Search for the cell housing the specified text and yield its [x, y] center coordinate. 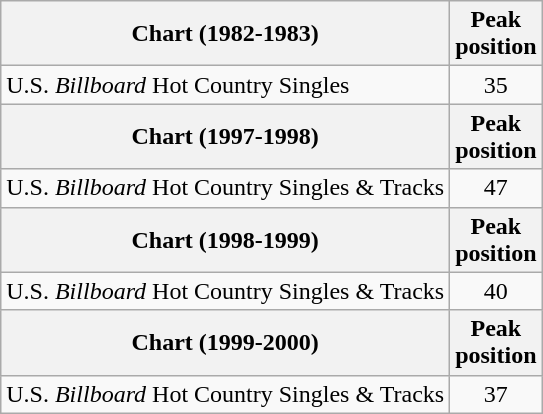
Chart (1998-1999) [226, 240]
37 [496, 394]
35 [496, 85]
Chart (1982-1983) [226, 34]
47 [496, 188]
U.S. Billboard Hot Country Singles [226, 85]
Chart (1997-1998) [226, 136]
Chart (1999-2000) [226, 342]
40 [496, 291]
